Output the [x, y] coordinate of the center of the cell containing the given text.  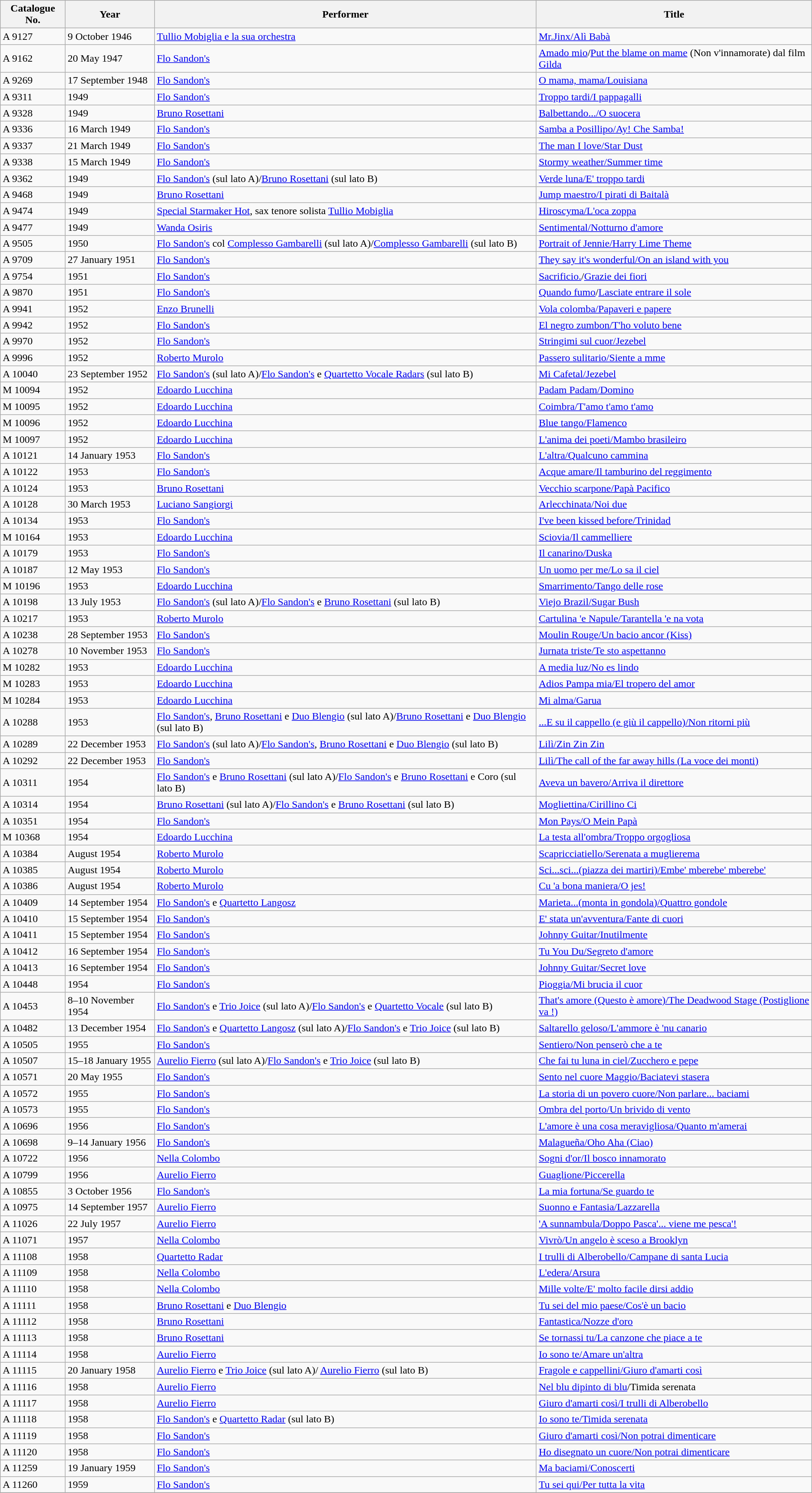
Sacrificio./Grazie dei fiori [674, 276]
A 9996 [33, 358]
Coimbra/T'amo t'amo t'amo [674, 406]
Ma baciami/Conoscerti [674, 1468]
Flo Sandon's col Complesso Gambarelli (sul lato A)/Complesso Gambarelli (sul lato B) [346, 244]
Bruno Rosettani (sul lato A)/Flo Sandon's e Bruno Rosettani (sul lato B) [346, 805]
L'edera/Arsura [674, 1272]
Flo Sandon's (sul lato A)/Flo Sandon's e Quartetto Vocale Radars (sul lato B) [346, 374]
A 10410 [33, 919]
Stringimi sul cuor/Jezebel [674, 341]
A 11119 [33, 1436]
Lilì/The call of the far away hills (La voce dei monti) [674, 760]
A 10292 [33, 760]
Che fai tu luna in ciel/Zucchero e pepe [674, 1061]
A 9970 [33, 341]
A 9477 [33, 227]
L'anima dei poeti/Mambo brasileiro [674, 439]
Ho disegnato un cuore/Non potrai dimenticare [674, 1452]
Sci...sci...(piazza dei martiri)/Embe' mberebe' mberebe' [674, 870]
Flo Sandon's, Bruno Rosettani e Duo Blengio (sul lato A)/Bruno Rosettani e Duo Blengio (sul lato B) [346, 722]
A 10238 [33, 635]
9 October 1946 [110, 36]
Tu sei del mio paese/Cos'è un bacio [674, 1305]
Io sono te/Timida serenata [674, 1419]
A 9311 [33, 97]
A 9474 [33, 211]
A 10572 [33, 1093]
A 10413 [33, 967]
30 March 1953 [110, 505]
Aveva un bavero/Arriva il direttore [674, 783]
Troppo tardi/I pappagalli [674, 97]
M 10283 [33, 684]
Suonno e Fantasia/Lazzarella [674, 1207]
15–18 January 1955 [110, 1061]
1959 [110, 1484]
A 9941 [33, 309]
A 9269 [33, 81]
A 10384 [33, 854]
3 October 1956 [110, 1191]
La storia di un povero cuore/Non parlare... baciami [674, 1093]
Passero sulitario/Siente a mme [674, 358]
21 March 1949 [110, 146]
Smarrimento/Tango delle rose [674, 586]
The man I love/Star Dust [674, 146]
A 10128 [33, 505]
...E su il cappello (e giù il cappello)/Non ritorni più [674, 722]
Tu sei qui/Per tutta la vita [674, 1484]
A 9337 [33, 146]
'A sunnambula/Doppo Pasca'... viene me pesca'! [674, 1224]
A 10482 [33, 1028]
O mama, mama/Louisiana [674, 81]
Pioggia/Mi brucia il cuor [674, 984]
28 September 1953 [110, 635]
A 10698 [33, 1142]
Quando fumo/Lasciate entrare il sole [674, 293]
A 10278 [33, 651]
A 10448 [33, 984]
A 10412 [33, 951]
Bruno Rosettani e Duo Blengio [346, 1305]
9–14 January 1956 [110, 1142]
20 January 1958 [110, 1371]
A 9709 [33, 260]
A 10696 [33, 1126]
A 10179 [33, 553]
A 11114 [33, 1354]
17 September 1948 [110, 81]
Flo Sandon's e Quartetto Langosz (sul lato A)/Flo Sandon's e Trio Joice (sul lato B) [346, 1028]
A 10505 [33, 1045]
A 10573 [33, 1110]
Mr.Jinx/Alì Babà [674, 36]
Nel blu dipinto di blu/Timida serenata [674, 1387]
A 9336 [33, 129]
27 January 1951 [110, 260]
Flo Sandon's (sul lato A)/Flo Sandon's, Bruno Rosettani e Duo Blengio (sul lato B) [346, 744]
Quartetto Radar [346, 1256]
Sciovia/Il cammelliere [674, 537]
Tullio Mobiglia e la sua orchestra [346, 36]
A 10722 [33, 1159]
Stormy weather/Summer time [674, 162]
A 10198 [33, 602]
Cu 'a bona maniera/O jes! [674, 886]
A 10187 [33, 570]
A 9942 [33, 325]
Marieta...(monta in gondola)/Quattro gondole [674, 902]
19 January 1959 [110, 1468]
Scapricciatiello/Serenata a muglierema [674, 854]
A 11113 [33, 1338]
14 September 1957 [110, 1207]
A 10799 [33, 1175]
Catalogue No. [33, 15]
Mon Pays/O Mein Papà [674, 821]
12 May 1953 [110, 570]
Moulin Rouge/Un bacio ancor (Kiss) [674, 635]
A 11109 [33, 1272]
A 10975 [33, 1207]
El negro zumbon/T'ho voluto bene [674, 325]
A 11026 [33, 1224]
A 11110 [33, 1289]
M 10368 [33, 837]
A 10409 [33, 902]
13 July 1953 [110, 602]
A 10507 [33, 1061]
A 9505 [33, 244]
13 December 1954 [110, 1028]
Vola colomba/Papaveri e papere [674, 309]
Sento nel cuore Maggio/Baciatevi stasera [674, 1077]
M 10096 [33, 423]
Il canarino/Duska [674, 553]
A 11117 [33, 1403]
A 10040 [33, 374]
16 March 1949 [110, 129]
E' stata un'avventura/Fante di cuori [674, 919]
Luciano Sangiorgi [346, 505]
Performer [346, 15]
M 10095 [33, 406]
A 11115 [33, 1371]
Flo Sandon's e Trio Joice (sul lato A)/Flo Sandon's e Quartetto Vocale (sul lato B) [346, 1006]
A 11108 [33, 1256]
Mogliettina/Cirillino Ci [674, 805]
10 November 1953 [110, 651]
Flo Sandon's e Quartetto Radar (sul lato B) [346, 1419]
Special Starmaker Hot, sax tenore solista Tullio Mobiglia [346, 211]
M 10196 [33, 586]
La mia fortuna/Se guardo te [674, 1191]
A 11112 [33, 1322]
Amado mio/Put the blame on mame (Non v'innamorate) dal film Gilda [674, 58]
Guaglione/Piccerella [674, 1175]
A 9468 [33, 194]
A 11111 [33, 1305]
20 May 1947 [110, 58]
23 September 1952 [110, 374]
A 10289 [33, 744]
1957 [110, 1240]
Se tornassi tu/La canzone che piace a te [674, 1338]
Giuro d'amarti così/Non potrai dimenticare [674, 1436]
Adios Pampa mia/El tropero del amor [674, 684]
A 10571 [33, 1077]
Acque amare/Il tamburino del reggimento [674, 472]
M 10164 [33, 537]
8–10 November 1954 [110, 1006]
Arlecchinata/Noi due [674, 505]
A 9870 [33, 293]
Io sono te/Amare un'altra [674, 1354]
Fantastica/Nozze d'oro [674, 1322]
I trulli di Alberobello/Campane di santa Lucia [674, 1256]
A 11071 [33, 1240]
1950 [110, 244]
Samba a Posillipo/Ay! Che Samba! [674, 129]
Un uomo per me/Lo sa il ciel [674, 570]
A 10351 [33, 821]
A 11118 [33, 1419]
A 10311 [33, 783]
A 10385 [33, 870]
22 July 1957 [110, 1224]
A 9754 [33, 276]
Fragole e cappellini/Giuro d'amarti così [674, 1371]
L'altra/Qualcuno cammina [674, 455]
Flo Sandon's (sul lato A)/Flo Sandon's e Bruno Rosettani (sul lato B) [346, 602]
They say it's wonderful/On an island with you [674, 260]
Mi alma/Garua [674, 700]
Aurelio Fierro e Trio Joice (sul lato A)/ Aurelio Fierro (sul lato B) [346, 1371]
A 10122 [33, 472]
A 10314 [33, 805]
Flo Sandon's e Quartetto Langosz [346, 902]
Jump maestro/I pirati di Baitalà [674, 194]
A 10288 [33, 722]
Portrait of Jennie/Harry Lime Theme [674, 244]
A 10134 [33, 521]
Lilì/Zin Zin Zin [674, 744]
Saltarello geloso/L'ammore è 'nu canario [674, 1028]
Malagueña/Oho Aha (Ciao) [674, 1142]
Tu You Du/Segreto d'amore [674, 951]
A 9127 [33, 36]
La testa all'ombra/Troppo orgogliosa [674, 837]
A 9338 [33, 162]
14 September 1954 [110, 902]
A media luz/No es lindo [674, 667]
A 10121 [33, 455]
Jurnata triste/Te sto aspettanno [674, 651]
M 10282 [33, 667]
Johnny Guitar/Inutilmente [674, 935]
Sentimental/Notturno d'amore [674, 227]
Vecchio scarpone/Papà Pacifico [674, 488]
Flo Sandon's (sul lato A)/Bruno Rosettani (sul lato B) [346, 178]
A 10386 [33, 886]
Cartulina 'e Napule/Tarantella 'e na vota [674, 618]
Title [674, 15]
Sogni d'or/Il bosco innamorato [674, 1159]
A 11260 [33, 1484]
Ombra del porto/Un brivido di vento [674, 1110]
Blue tango/Flamenco [674, 423]
Johnny Guitar/Secret love [674, 967]
M 10094 [33, 390]
A 11116 [33, 1387]
Padam Padam/Domino [674, 390]
A 11259 [33, 1468]
A 9328 [33, 113]
A 10411 [33, 935]
Mi Cafetal/Jezebel [674, 374]
A 9362 [33, 178]
M 10284 [33, 700]
Balbettando.../O suocera [674, 113]
Sentiero/Non penserò che a te [674, 1045]
20 May 1955 [110, 1077]
Viejo Brazil/Sugar Bush [674, 602]
Verde luna/E' troppo tardi [674, 178]
A 11120 [33, 1452]
14 January 1953 [110, 455]
Enzo Brunelli [346, 309]
A 10453 [33, 1006]
Vivrò/Un angelo è sceso a Brooklyn [674, 1240]
L'amore è una cosa meravigliosa/Quanto m'amerai [674, 1126]
A 9162 [33, 58]
Aurelio Fierro (sul lato A)/Flo Sandon's e Trio Joice (sul lato B) [346, 1061]
M 10097 [33, 439]
15 March 1949 [110, 162]
A 10217 [33, 618]
Giuro d'amarti così/I trulli di Alberobello [674, 1403]
A 10855 [33, 1191]
A 10124 [33, 488]
Flo Sandon's e Bruno Rosettani (sul lato A)/Flo Sandon's e Bruno Rosettani e Coro (sul lato B) [346, 783]
Wanda Osiris [346, 227]
Hiroscyma/L'oca zoppa [674, 211]
Mille volte/E' molto facile dirsi addio [674, 1289]
Year [110, 15]
I've been kissed before/Trinidad [674, 521]
That's amore (Questo è amore)/The Deadwood Stage (Postiglione va !) [674, 1006]
